Return [x, y] of the center of cell containing provided text 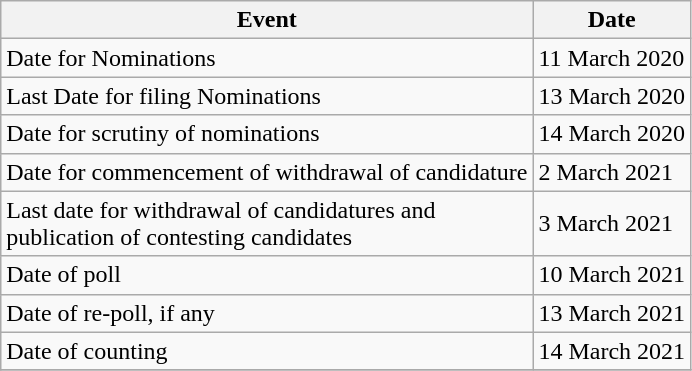
Date of re-poll, if any [267, 313]
Date [612, 20]
Last Date for filing Nominations [267, 96]
Last date for withdrawal of candidatures andpublication of contesting candidates [267, 224]
13 March 2020 [612, 96]
Date for Nominations [267, 58]
Event [267, 20]
2 March 2021 [612, 172]
14 March 2020 [612, 134]
3 March 2021 [612, 224]
10 March 2021 [612, 275]
Date for scrutiny of nominations [267, 134]
Date for commencement of withdrawal of candidature [267, 172]
Date of poll [267, 275]
11 March 2020 [612, 58]
14 March 2021 [612, 351]
13 March 2021 [612, 313]
Date of counting [267, 351]
